Provide the [X, Y] coordinate of the cell's center where the given text is located.  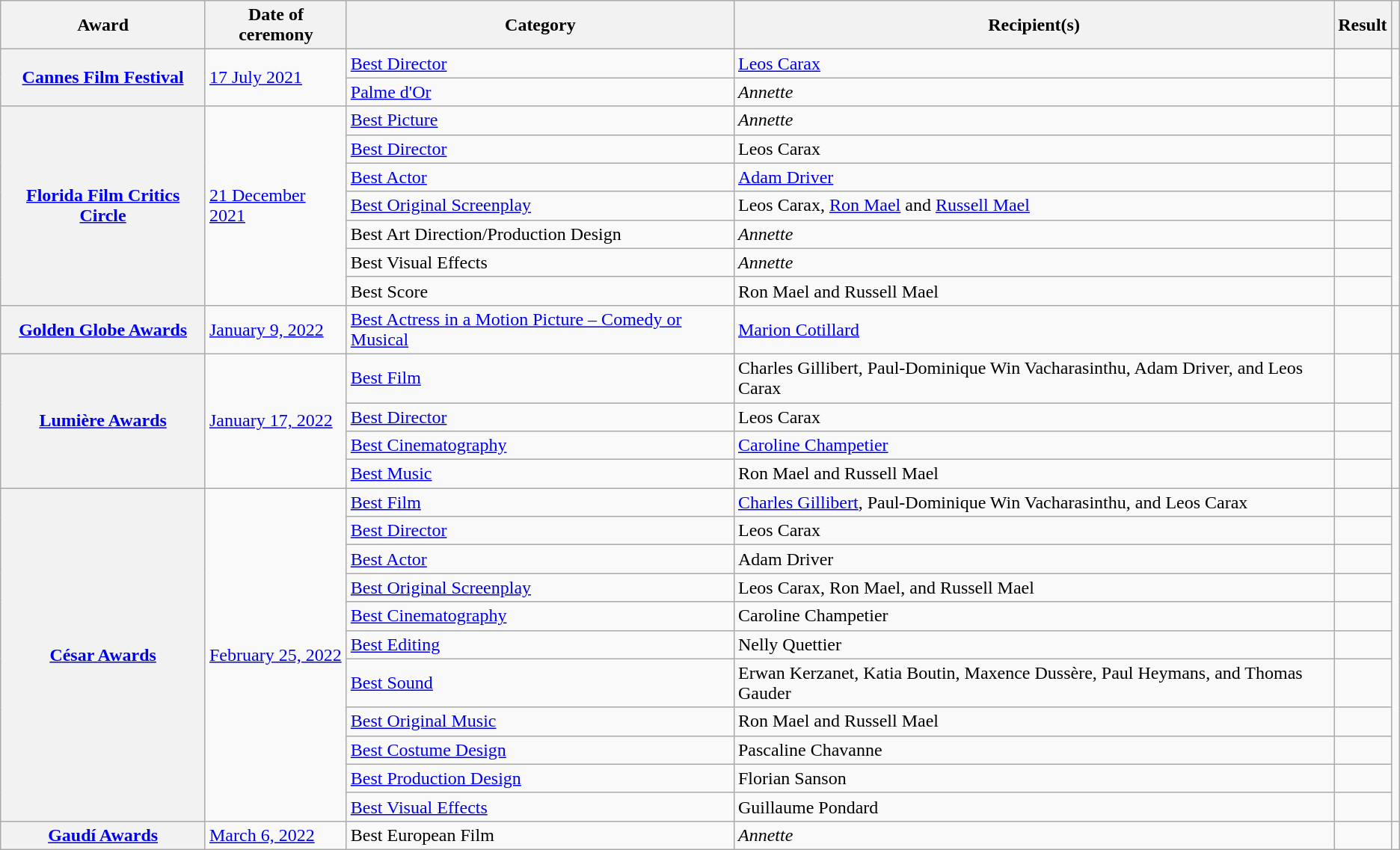
February 25, 2022 [275, 655]
Best Sound [540, 683]
17 July 2021 [275, 78]
Best Score [540, 291]
Charles Gillibert, Paul-Dominique Win Vacharasinthu, Adam Driver, and Leos Carax [1034, 378]
Guillaume Pondard [1034, 807]
Charles Gillibert, Paul-Dominique Win Vacharasinthu, and Leos Carax [1034, 502]
Best Actress in a Motion Picture – Comedy or Musical [540, 329]
Recipient(s) [1034, 25]
Best European Film [540, 835]
Florian Sanson [1034, 778]
Florida Film Critics Circle [103, 206]
Pascaline Chavanne [1034, 750]
21 December 2021 [275, 206]
Palme d'Or [540, 92]
Erwan Kerzanet, Katia Boutin, Maxence Dussère, Paul Heymans, and Thomas Gauder [1034, 683]
March 6, 2022 [275, 835]
Category [540, 25]
Best Original Music [540, 721]
Lumière Awards [103, 420]
Best Editing [540, 644]
Date of ceremony [275, 25]
Cannes Film Festival [103, 78]
Golden Globe Awards [103, 329]
Leos Carax, Ron Mael and Russell Mael [1034, 206]
Award [103, 25]
Nelly Quettier [1034, 644]
Best Costume Design [540, 750]
Best Art Direction/Production Design [540, 234]
Best Picture [540, 120]
January 17, 2022 [275, 420]
Leos Carax, Ron Mael, and Russell Mael [1034, 588]
César Awards [103, 655]
Gaudí Awards [103, 835]
Marion Cotillard [1034, 329]
Best Music [540, 474]
January 9, 2022 [275, 329]
Result [1363, 25]
Best Production Design [540, 778]
